Capture the cell that displays the provided text and extract its [x, y] central coordinate. 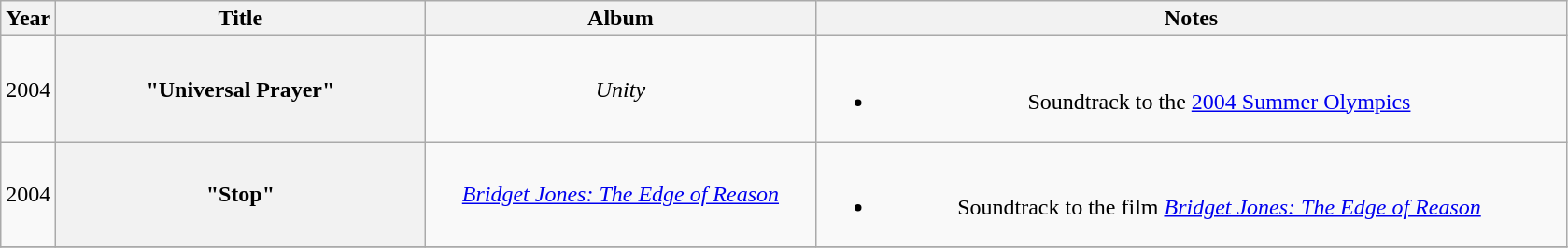
"Universal Prayer" [241, 90]
"Stop" [241, 194]
Bridget Jones: The Edge of Reason [620, 194]
Unity [620, 90]
Soundtrack to the 2004 Summer Olympics [1192, 90]
Album [620, 19]
Title [241, 19]
Year [28, 19]
Soundtrack to the film Bridget Jones: The Edge of Reason [1192, 194]
Notes [1192, 19]
